Locate the cell with the specified text and output its [x, y] center coordinate. 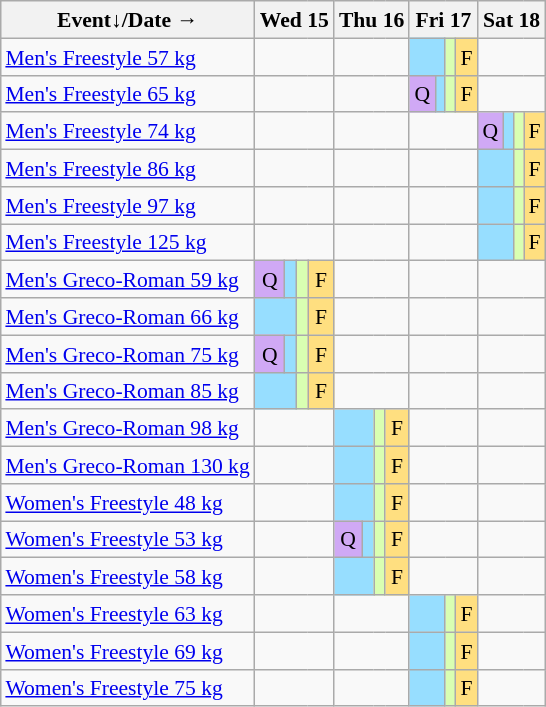
Men's Greco-Roman 130 kg [127, 464]
Men's Freestyle 86 kg [127, 168]
Men's Greco-Roman 98 kg [127, 428]
Men's Greco-Roman 59 kg [127, 280]
Women's Freestyle 58 kg [127, 576]
Women's Freestyle 48 kg [127, 502]
Women's Freestyle 63 kg [127, 614]
Wed 15 [294, 20]
Women's Freestyle 69 kg [127, 650]
Men's Freestyle 125 kg [127, 242]
Men's Freestyle 97 kg [127, 204]
Men's Greco-Roman 75 kg [127, 354]
Men's Greco-Roman 66 kg [127, 316]
Men's Freestyle 57 kg [127, 56]
Thu 16 [372, 20]
Men's Greco-Roman 85 kg [127, 390]
Men's Freestyle 74 kg [127, 130]
Fri 17 [443, 20]
Men's Freestyle 65 kg [127, 94]
Women's Freestyle 75 kg [127, 688]
Women's Freestyle 53 kg [127, 538]
Event↓/Date → [127, 20]
Sat 18 [512, 20]
